For the text-containing cell, return its midpoint in [X, Y] coordinate format. 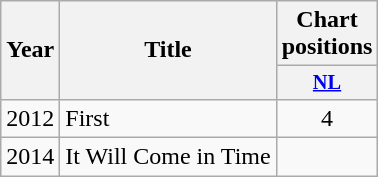
NL [327, 83]
2014 [30, 157]
Chart positions [327, 34]
2012 [30, 118]
Year [30, 50]
Title [168, 50]
4 [327, 118]
First [168, 118]
It Will Come in Time [168, 157]
